Extract the [x, y] coordinate from the center of the cell holding the provided text.  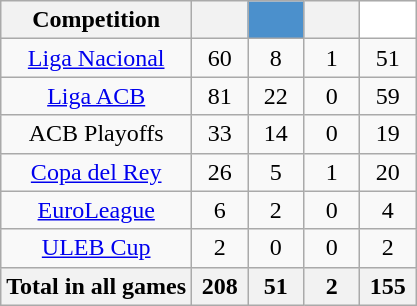
19 [388, 134]
60 [220, 58]
59 [388, 96]
Total in all games [96, 286]
22 [276, 96]
Liga ACB [96, 96]
4 [388, 210]
208 [220, 286]
EuroLeague [96, 210]
ACB Playoffs [96, 134]
6 [220, 210]
81 [220, 96]
Liga Nacional [96, 58]
5 [276, 172]
20 [388, 172]
155 [388, 286]
14 [276, 134]
8 [276, 58]
Copa del Rey [96, 172]
ULEB Cup [96, 248]
26 [220, 172]
33 [220, 134]
Competition [96, 20]
